Extract the (x, y) coordinate from the center of the cell holding the provided text.  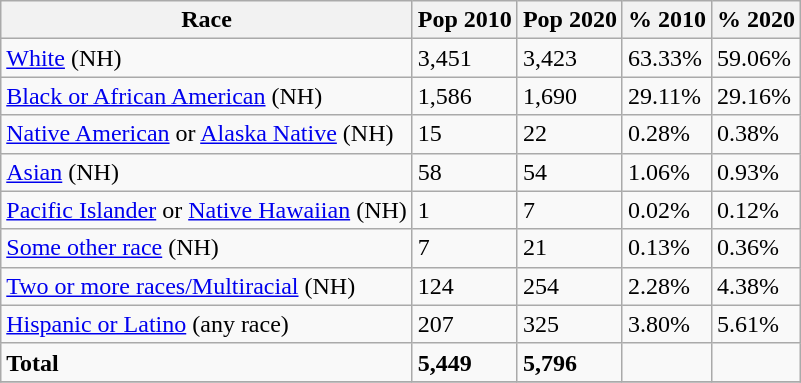
58 (464, 172)
1 (464, 210)
325 (570, 324)
1,690 (570, 96)
5,449 (464, 362)
% 2020 (756, 20)
4.38% (756, 286)
54 (570, 172)
0.02% (666, 210)
2.28% (666, 286)
0.13% (666, 248)
5,796 (570, 362)
Two or more races/Multiracial (NH) (207, 286)
White (NH) (207, 58)
29.11% (666, 96)
5.61% (756, 324)
3,423 (570, 58)
207 (464, 324)
22 (570, 134)
Race (207, 20)
0.28% (666, 134)
Some other race (NH) (207, 248)
59.06% (756, 58)
% 2010 (666, 20)
254 (570, 286)
0.38% (756, 134)
1.06% (666, 172)
3.80% (666, 324)
21 (570, 248)
Pop 2010 (464, 20)
1,586 (464, 96)
Pop 2020 (570, 20)
Hispanic or Latino (any race) (207, 324)
Total (207, 362)
Asian (NH) (207, 172)
0.93% (756, 172)
Native American or Alaska Native (NH) (207, 134)
124 (464, 286)
3,451 (464, 58)
Pacific Islander or Native Hawaiian (NH) (207, 210)
0.12% (756, 210)
29.16% (756, 96)
Black or African American (NH) (207, 96)
15 (464, 134)
63.33% (666, 58)
0.36% (756, 248)
